Return [X, Y] of the center of cell containing provided text 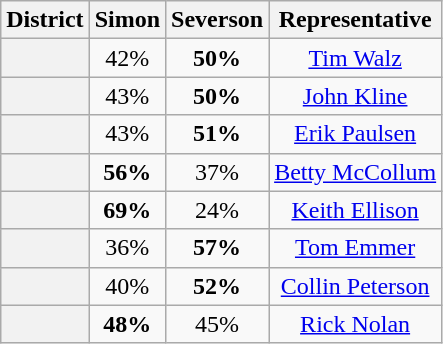
45% [218, 324]
Representative [356, 20]
Betty McCollum [356, 172]
48% [127, 324]
Tim Walz [356, 58]
Simon [127, 20]
51% [218, 134]
69% [127, 210]
42% [127, 58]
Collin Peterson [356, 286]
John Kline [356, 96]
Keith Ellison [356, 210]
Rick Nolan [356, 324]
52% [218, 286]
57% [218, 248]
40% [127, 286]
37% [218, 172]
36% [127, 248]
24% [218, 210]
56% [127, 172]
Severson [218, 20]
Erik Paulsen [356, 134]
Tom Emmer [356, 248]
District [45, 20]
